Output the [X, Y] coordinate of the center of the cell containing the given text.  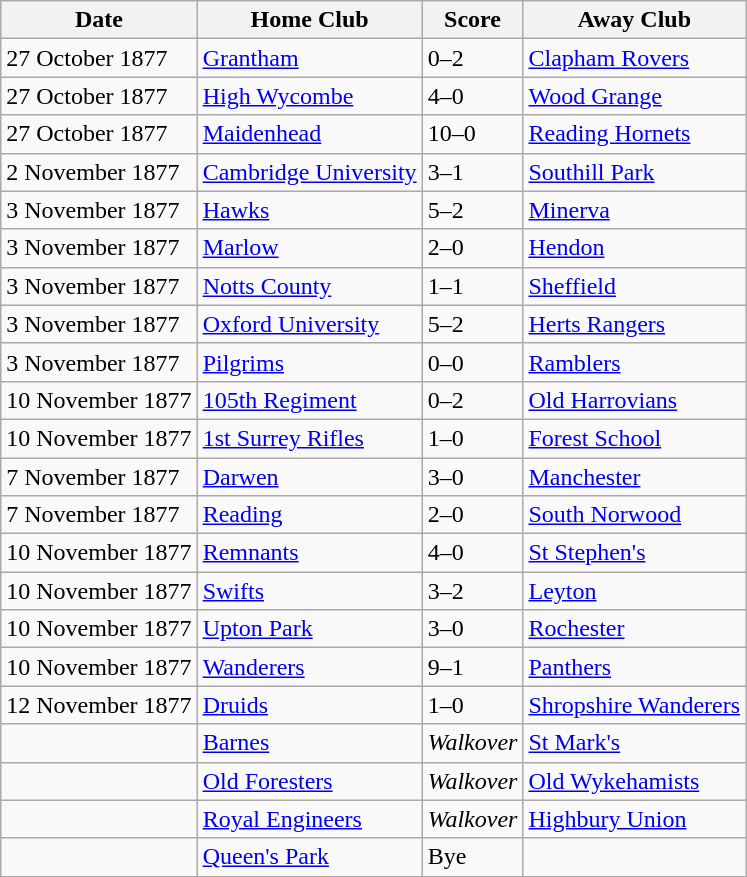
Ramblers [634, 362]
Forest School [634, 438]
Hendon [634, 248]
Darwen [310, 477]
Sheffield [634, 286]
Panthers [634, 667]
105th Regiment [310, 400]
Score [472, 20]
0–0 [472, 362]
Home Club [310, 20]
Hawks [310, 210]
Southill Park [634, 172]
Minerva [634, 210]
Barnes [310, 743]
Herts Rangers [634, 324]
Remnants [310, 553]
Shropshire Wanderers [634, 705]
Highbury Union [634, 819]
Royal Engineers [310, 819]
Maidenhead [310, 134]
1–1 [472, 286]
12 November 1877 [99, 705]
Bye [472, 857]
3–2 [472, 591]
Clapham Rovers [634, 58]
10–0 [472, 134]
Upton Park [310, 629]
9–1 [472, 667]
1st Surrey Rifles [310, 438]
Wood Grange [634, 96]
Rochester [634, 629]
Wanderers [310, 667]
Oxford University [310, 324]
Reading Hornets [634, 134]
Cambridge University [310, 172]
2 November 1877 [99, 172]
South Norwood [634, 515]
Old Harrovians [634, 400]
St Mark's [634, 743]
Leyton [634, 591]
Pilgrims [310, 362]
Away Club [634, 20]
Grantham [310, 58]
Swifts [310, 591]
Old Foresters [310, 781]
Druids [310, 705]
Reading [310, 515]
Old Wykehamists [634, 781]
Manchester [634, 477]
St Stephen's [634, 553]
Date [99, 20]
Queen's Park [310, 857]
High Wycombe [310, 96]
Notts County [310, 286]
Marlow [310, 248]
3–1 [472, 172]
